Identify which cell holds the provided text, then report its (x, y) central coordinate. 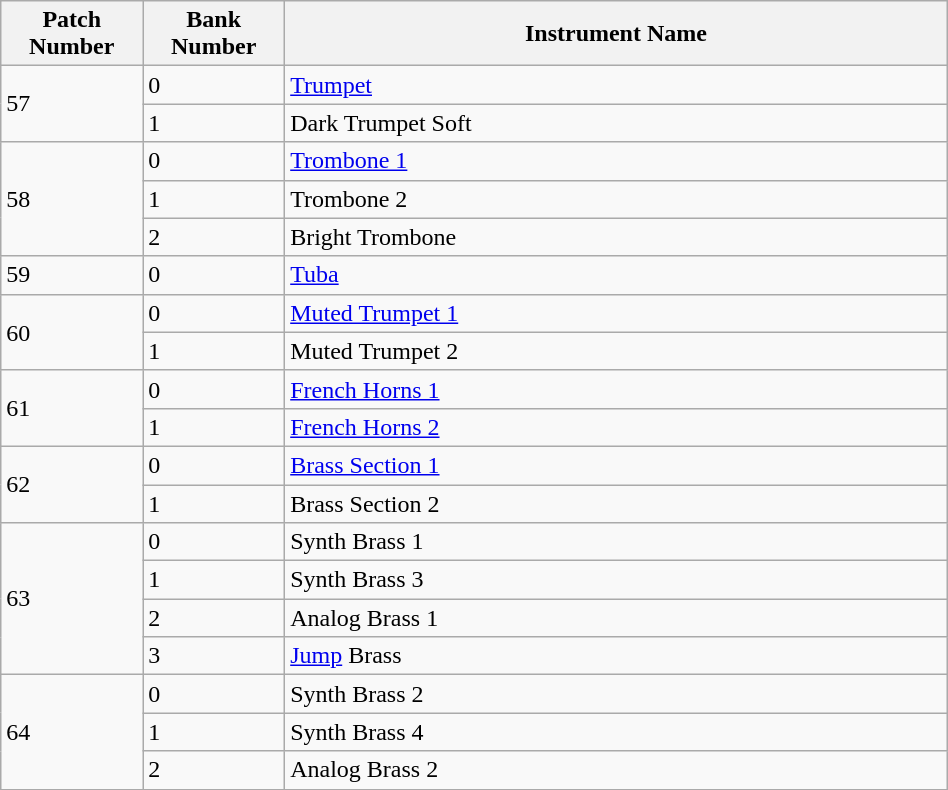
64 (72, 732)
Trumpet (616, 85)
Brass Section 1 (616, 465)
Trombone 1 (616, 161)
60 (72, 332)
Patch Number (72, 34)
61 (72, 408)
French Horns 1 (616, 389)
59 (72, 275)
Tuba (616, 275)
Bank Number (214, 34)
French Horns 2 (616, 427)
Muted Trumpet 2 (616, 351)
Muted Trumpet 1 (616, 313)
63 (72, 599)
Synth Brass 3 (616, 580)
Dark Trumpet Soft (616, 123)
Analog Brass 1 (616, 618)
Bright Trombone (616, 237)
Jump Brass (616, 656)
Instrument Name (616, 34)
3 (214, 656)
Synth Brass 1 (616, 542)
62 (72, 484)
Synth Brass 2 (616, 694)
Synth Brass 4 (616, 732)
Trombone 2 (616, 199)
58 (72, 199)
Analog Brass 2 (616, 770)
Brass Section 2 (616, 503)
57 (72, 104)
